Search for the cell housing the specified text and yield its [X, Y] center coordinate. 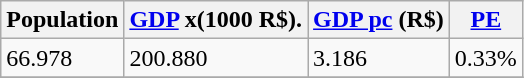
Population [62, 20]
0.33% [486, 58]
PE [486, 20]
66.978 [62, 58]
GDP x(1000 R$). [216, 20]
GDP pc (R$) [379, 20]
3.186 [379, 58]
200.880 [216, 58]
